Determine the (X, Y) coordinate at the center of the cell enclosing the given text.  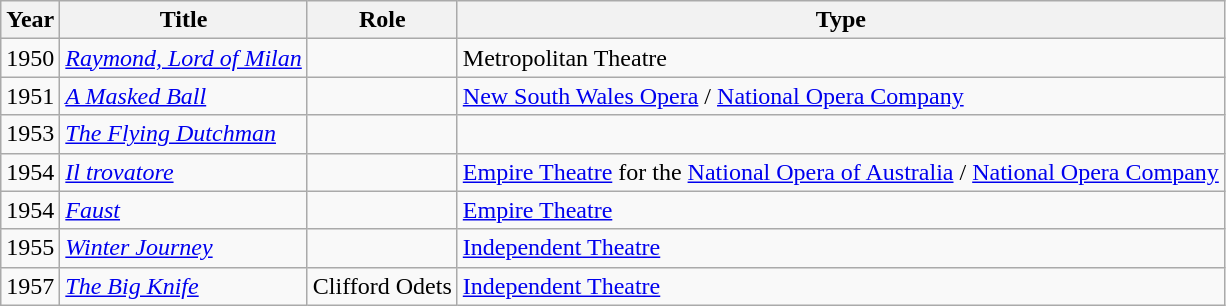
Raymond, Lord of Milan (184, 58)
1955 (30, 248)
New South Wales Opera / National Opera Company (840, 96)
Role (382, 20)
Year (30, 20)
Type (840, 20)
The Flying Dutchman (184, 134)
1953 (30, 134)
The Big Knife (184, 286)
1957 (30, 286)
A Masked Ball (184, 96)
Il trovatore (184, 172)
Winter Journey (184, 248)
Empire Theatre (840, 210)
Metropolitan Theatre (840, 58)
1950 (30, 58)
1951 (30, 96)
Clifford Odets (382, 286)
Title (184, 20)
Faust (184, 210)
Empire Theatre for the National Opera of Australia / National Opera Company (840, 172)
